Detect which cell encompasses the target text, then output its (x, y) center coordinate. 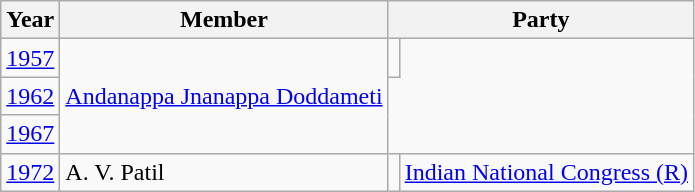
Member (224, 20)
Andanappa Jnanappa Doddameti (224, 96)
Party (540, 20)
1972 (30, 172)
1967 (30, 134)
Year (30, 20)
1962 (30, 96)
Indian National Congress (R) (546, 172)
1957 (30, 58)
A. V. Patil (224, 172)
